Pinpoint the cell where the given text exists, returning its [X, Y] midpoint coordinate. 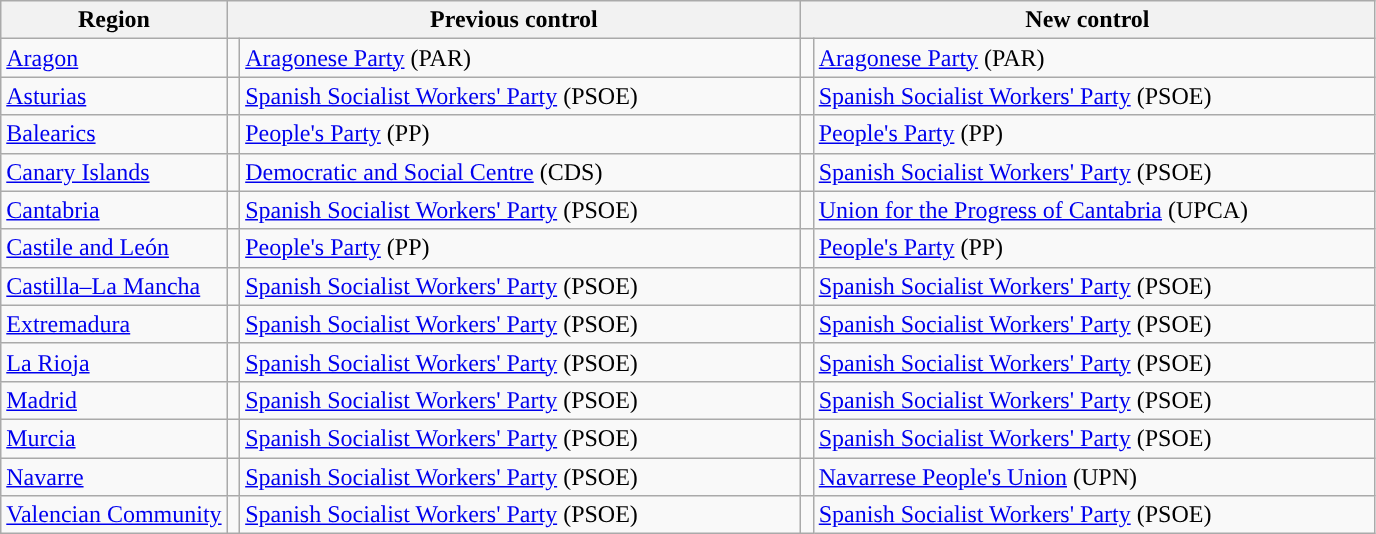
Castilla–La Mancha [114, 286]
Madrid [114, 400]
Valencian Community [114, 515]
Canary Islands [114, 172]
La Rioja [114, 362]
Balearics [114, 134]
Asturias [114, 96]
Navarrese People's Union (UPN) [1094, 477]
New control [1088, 20]
Murcia [114, 438]
Union for the Progress of Cantabria (UPCA) [1094, 210]
Cantabria [114, 210]
Extremadura [114, 324]
Democratic and Social Centre (CDS) [520, 172]
Navarre [114, 477]
Previous control [514, 20]
Castile and León [114, 248]
Region [114, 20]
Aragon [114, 58]
